Extract the (x, y) coordinate from the center of the cell holding the provided text.  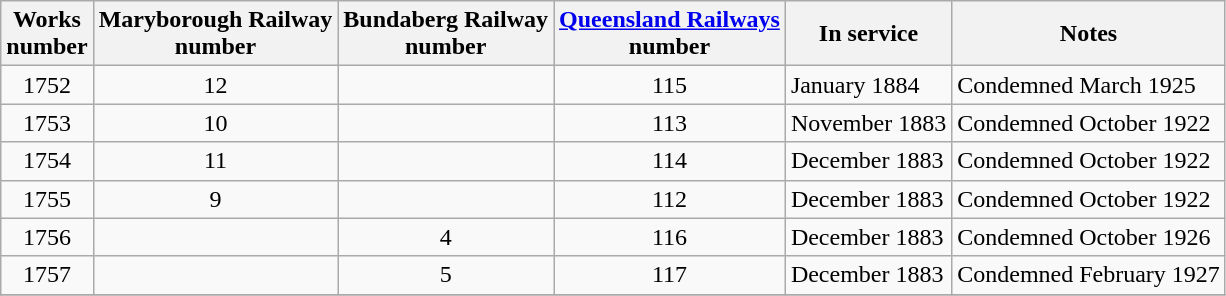
1754 (47, 161)
5 (446, 275)
Condemned October 1926 (1089, 237)
11 (216, 161)
4 (446, 237)
1752 (47, 85)
113 (670, 123)
In service (868, 34)
Notes (1089, 34)
November 1883 (868, 123)
Condemned February 1927 (1089, 275)
1755 (47, 199)
Bundaberg Railwaynumber (446, 34)
12 (216, 85)
Maryborough Railwaynumber (216, 34)
1756 (47, 237)
January 1884 (868, 85)
1757 (47, 275)
112 (670, 199)
9 (216, 199)
115 (670, 85)
Queensland Railwaysnumber (670, 34)
1753 (47, 123)
117 (670, 275)
10 (216, 123)
114 (670, 161)
116 (670, 237)
Worksnumber (47, 34)
Condemned March 1925 (1089, 85)
